Capture the cell that displays the provided text and extract its (X, Y) central coordinate. 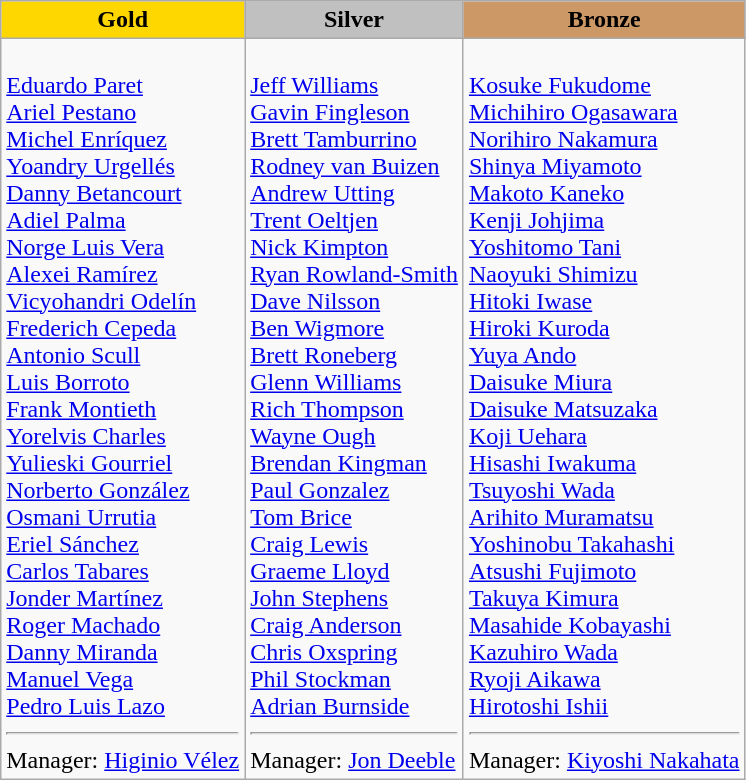
Bronze (604, 20)
Silver (354, 20)
Gold (123, 20)
